Provide the (x, y) coordinate of the cell's center where the given text is located.  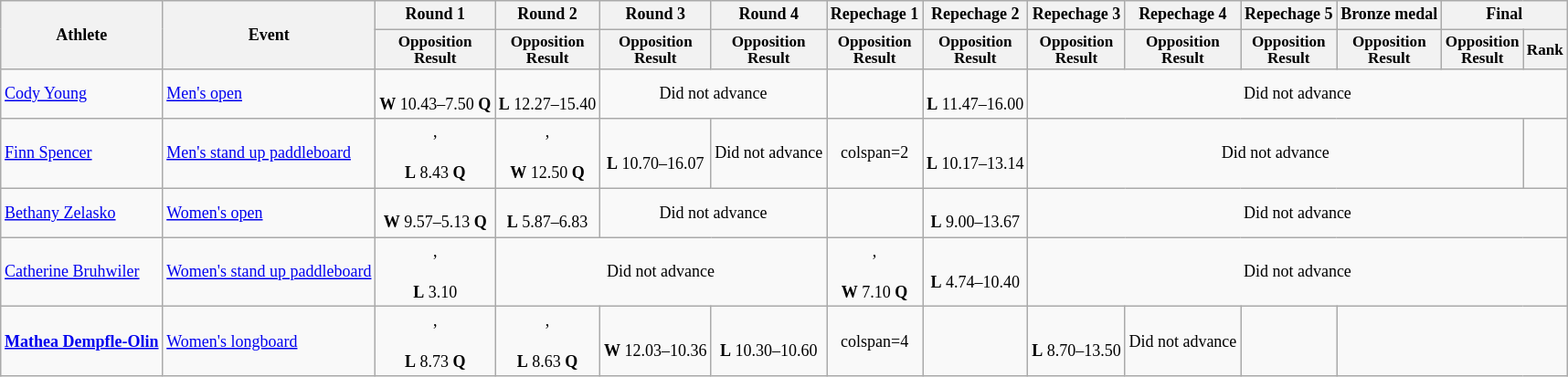
L 10.30–10.60 (769, 341)
L 4.74–10.40 (976, 272)
Final (1504, 15)
Round 2 (548, 15)
colspan=2 (874, 153)
W 9.57–5.13 Q (435, 213)
Repechage 1 (874, 15)
Round 4 (769, 15)
,W 12.50 Q (548, 153)
Repechage 2 (976, 15)
L 10.70–16.07 (656, 153)
Men's stand up paddleboard (269, 153)
Round 3 (656, 15)
W 12.03–10.36 (656, 341)
Women's open (269, 213)
L 10.17–13.14 (976, 153)
W 10.43–7.50 Q (435, 94)
colspan=4 (874, 341)
Round 1 (435, 15)
L 8.70–13.50 (1076, 341)
Catherine Bruhwiler (82, 272)
,L 8.73 Q (435, 341)
Repechage 5 (1288, 15)
Event (269, 35)
Mathea Dempfle-Olin (82, 341)
Men's open (269, 94)
Cody Young (82, 94)
Athlete (82, 35)
Repechage 4 (1182, 15)
,L 8.63 Q (548, 341)
L 12.27–15.40 (548, 94)
Finn Spencer (82, 153)
,W 7.10 Q (874, 272)
Bethany Zelasko (82, 213)
Bronze medal (1389, 15)
Rank (1545, 49)
L 5.87–6.83 (548, 213)
,L 3.10 (435, 272)
Women's stand up paddleboard (269, 272)
Repechage 3 (1076, 15)
Women's longboard (269, 341)
L 11.47–16.00 (976, 94)
L 9.00–13.67 (976, 213)
,L 8.43 Q (435, 153)
